Return [X, Y] of the center of cell containing provided text 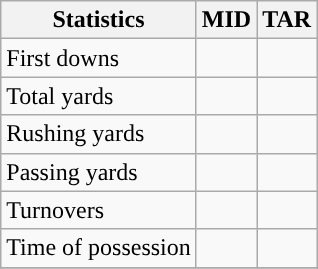
Total yards [99, 96]
Rushing yards [99, 134]
Time of possession [99, 248]
Turnovers [99, 210]
TAR [287, 20]
Passing yards [99, 172]
Statistics [99, 20]
MID [226, 20]
First downs [99, 58]
